For the text-containing cell, return its midpoint in (x, y) coordinate format. 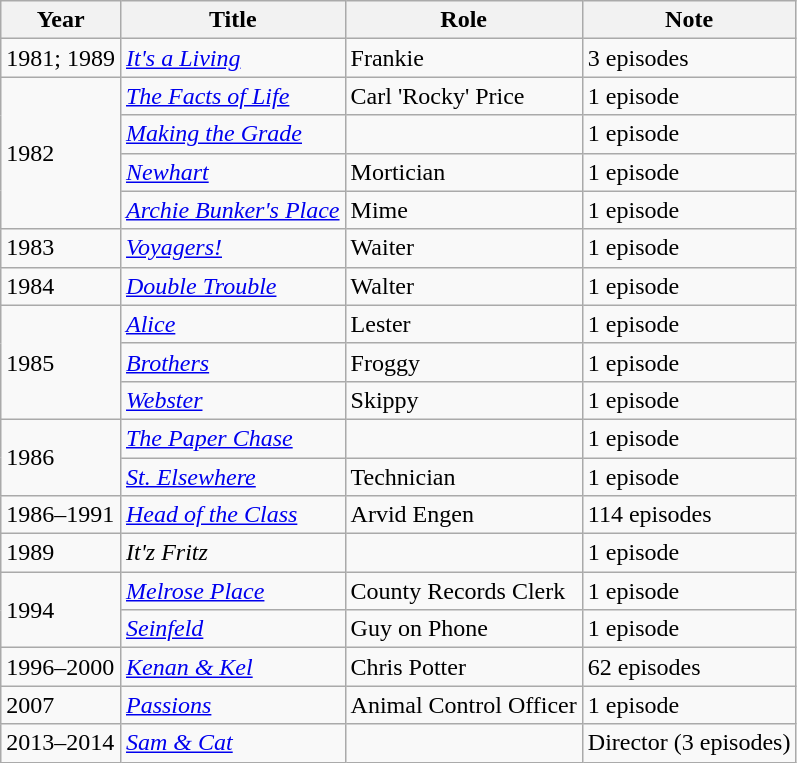
1996–2000 (61, 667)
1985 (61, 362)
Walter (464, 286)
2013–2014 (61, 743)
St. Elsewhere (232, 477)
Melrose Place (232, 591)
Year (61, 20)
3 episodes (689, 58)
1994 (61, 610)
Mime (464, 210)
Webster (232, 400)
2007 (61, 705)
Note (689, 20)
Frankie (464, 58)
Seinfeld (232, 629)
Brothers (232, 362)
Guy on Phone (464, 629)
Title (232, 20)
1983 (61, 248)
Arvid Engen (464, 515)
Lester (464, 324)
Double Trouble (232, 286)
Making the Grade (232, 134)
Kenan & Kel (232, 667)
Newhart (232, 172)
County Records Clerk (464, 591)
Technician (464, 477)
The Paper Chase (232, 438)
It's a Living (232, 58)
1989 (61, 553)
Waiter (464, 248)
Passions (232, 705)
The Facts of Life (232, 96)
Froggy (464, 362)
1986 (61, 457)
Mortician (464, 172)
1982 (61, 153)
62 episodes (689, 667)
Alice (232, 324)
1984 (61, 286)
Director (3 episodes) (689, 743)
Voyagers! (232, 248)
114 episodes (689, 515)
Carl 'Rocky' Price (464, 96)
Head of the Class (232, 515)
Chris Potter (464, 667)
Skippy (464, 400)
Role (464, 20)
Animal Control Officer (464, 705)
It'z Fritz (232, 553)
1981; 1989 (61, 58)
Archie Bunker's Place (232, 210)
1986–1991 (61, 515)
Sam & Cat (232, 743)
